Extract the (x, y) coordinate from the center of the cell holding the provided text.  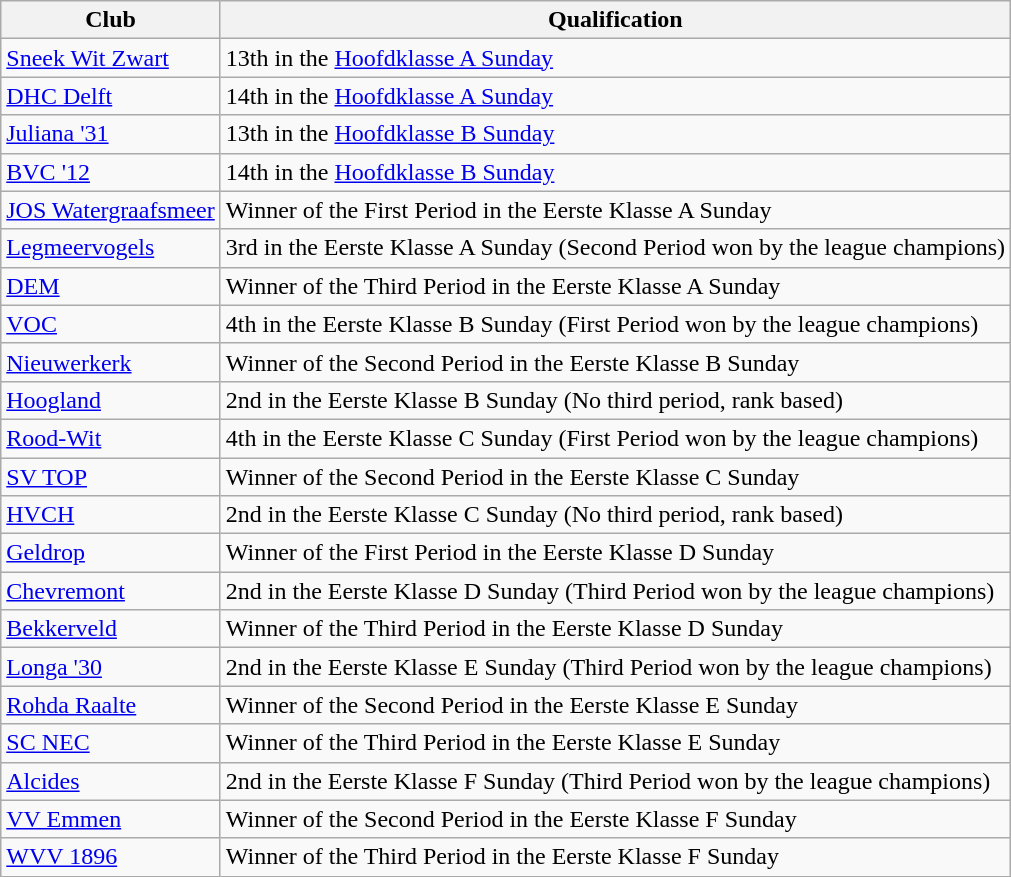
Winner of the Second Period in the Eerste Klasse F Sunday (615, 819)
DHC Delft (111, 96)
13th in the Hoofdklasse B Sunday (615, 134)
2nd in the Eerste Klasse B Sunday (No third period, rank based) (615, 400)
Winner of the Third Period in the Eerste Klasse F Sunday (615, 857)
Sneek Wit Zwart (111, 58)
Chevremont (111, 591)
Alcides (111, 781)
Bekkerveld (111, 629)
Nieuwerkerk (111, 362)
Geldrop (111, 553)
Winner of the Third Period in the Eerste Klasse A Sunday (615, 286)
BVC '12 (111, 172)
Winner of the Second Period in the Eerste Klasse E Sunday (615, 705)
14th in the Hoofdklasse A Sunday (615, 96)
Rohda Raalte (111, 705)
4th in the Eerste Klasse B Sunday (First Period won by the league champions) (615, 324)
Legmeervogels (111, 248)
Winner of the Third Period in the Eerste Klasse E Sunday (615, 743)
Qualification (615, 20)
HVCH (111, 515)
14th in the Hoofdklasse B Sunday (615, 172)
Club (111, 20)
13th in the Hoofdklasse A Sunday (615, 58)
4th in the Eerste Klasse C Sunday (First Period won by the league champions) (615, 438)
2nd in the Eerste Klasse E Sunday (Third Period won by the league champions) (615, 667)
Juliana '31 (111, 134)
2nd in the Eerste Klasse F Sunday (Third Period won by the league champions) (615, 781)
WVV 1896 (111, 857)
2nd in the Eerste Klasse C Sunday (No third period, rank based) (615, 515)
Longa '30 (111, 667)
DEM (111, 286)
Hoogland (111, 400)
Winner of the First Period in the Eerste Klasse A Sunday (615, 210)
2nd in the Eerste Klasse D Sunday (Third Period won by the league champions) (615, 591)
Winner of the Second Period in the Eerste Klasse B Sunday (615, 362)
VOC (111, 324)
SV TOP (111, 477)
Rood-Wit (111, 438)
3rd in the Eerste Klasse A Sunday (Second Period won by the league champions) (615, 248)
VV Emmen (111, 819)
Winner of the First Period in the Eerste Klasse D Sunday (615, 553)
Winner of the Second Period in the Eerste Klasse C Sunday (615, 477)
Winner of the Third Period in the Eerste Klasse D Sunday (615, 629)
JOS Watergraafsmeer (111, 210)
SC NEC (111, 743)
